Pinpoint the cell where the given text exists, returning its (X, Y) midpoint coordinate. 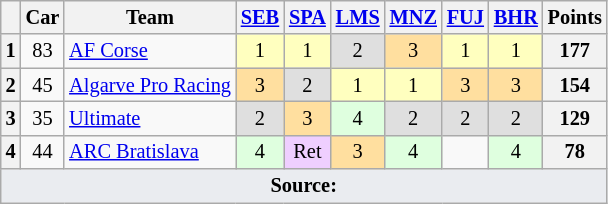
78 (575, 152)
Ret (308, 152)
44 (43, 152)
Points (575, 17)
Ultimate (150, 118)
Source: (304, 186)
SEB (260, 17)
Algarve Pro Racing (150, 85)
154 (575, 85)
Team (150, 17)
FUJ (466, 17)
Car (43, 17)
BHR (516, 17)
83 (43, 51)
45 (43, 85)
177 (575, 51)
ARC Bratislava (150, 152)
35 (43, 118)
MNZ (414, 17)
SPA (308, 17)
129 (575, 118)
LMS (358, 17)
AF Corse (150, 51)
